Extract the [x, y] coordinate from the center of the cell holding the provided text.  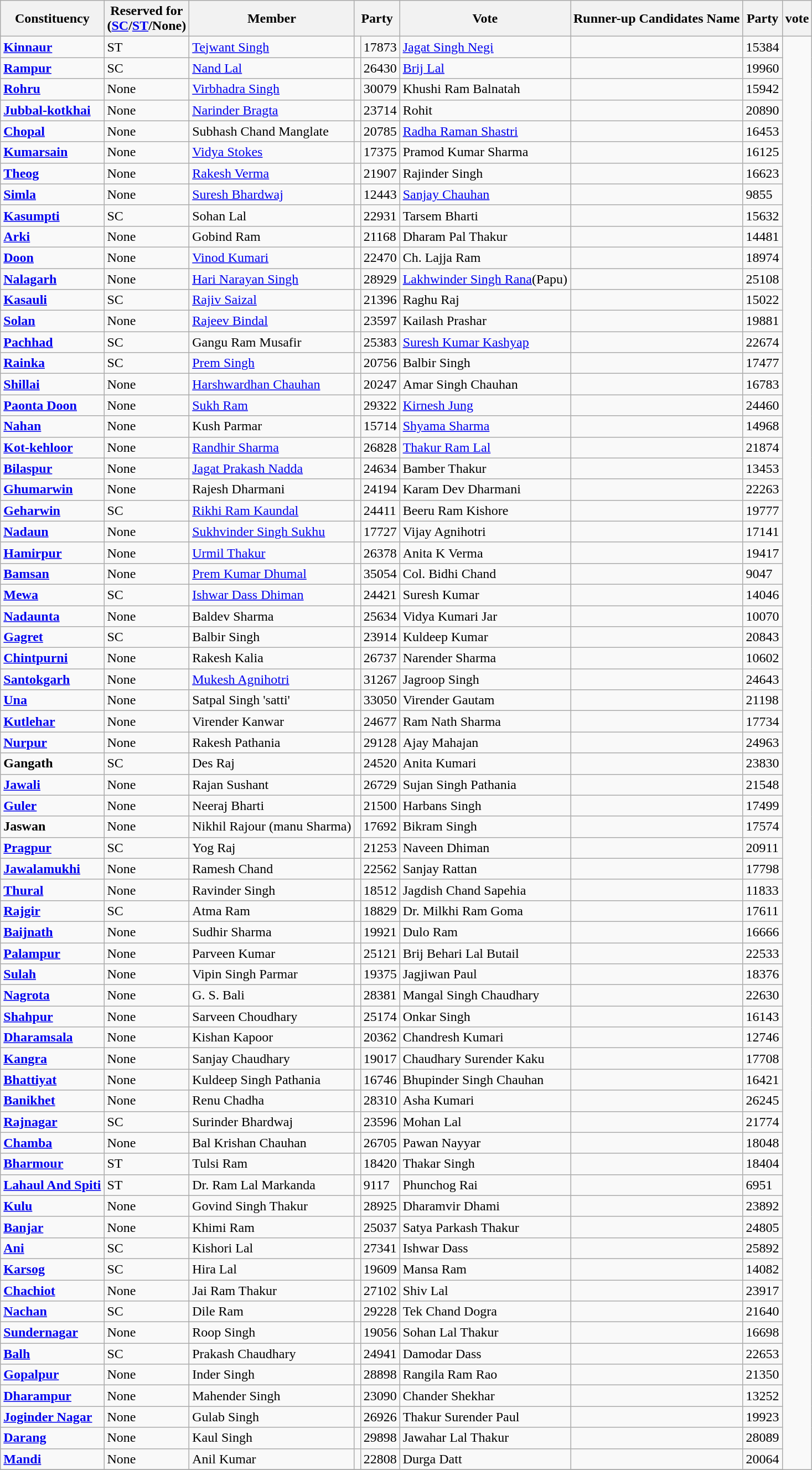
Jai Ram Thakur [272, 1291]
21774 [763, 1122]
17692 [380, 827]
Solan [52, 321]
Pramod Kumar Sharma [485, 152]
19921 [380, 932]
16125 [763, 152]
Nagrota [52, 996]
12443 [380, 194]
29128 [380, 742]
Sanjay Chaudhary [272, 1059]
Doon [52, 257]
Des Raj [272, 764]
Satpal Singh 'satti' [272, 700]
17708 [763, 1059]
Bikram Singh [485, 827]
Brij Behari Lal Butail [485, 953]
24520 [380, 764]
21907 [380, 173]
23892 [763, 1206]
Ghumarwin [52, 489]
Baijnath [52, 932]
Sulah [52, 974]
9117 [380, 1185]
Jawali [52, 785]
16421 [763, 1080]
6951 [763, 1185]
Nadaun [52, 532]
Mandi [52, 1459]
Nikhil Rajour (manu Sharma) [272, 827]
19923 [763, 1417]
16143 [763, 1017]
15942 [763, 89]
Gangu Ram Musafir [272, 342]
Tulsi Ram [272, 1164]
25892 [763, 1248]
Banjar [52, 1227]
Ani [52, 1248]
28089 [763, 1438]
Harshwardhan Chauhan [272, 384]
26245 [763, 1101]
14481 [763, 236]
Subhash Chand Manglate [272, 131]
28381 [380, 996]
29322 [380, 405]
11833 [763, 890]
23596 [380, 1122]
Ishwar Dass Dhiman [272, 595]
20890 [763, 110]
20785 [380, 131]
Theog [52, 173]
17375 [380, 152]
Gangath [52, 764]
22562 [380, 869]
Suresh Bhardwaj [272, 194]
Rohru [52, 89]
24411 [380, 510]
Suresh Kumar Kashyap [485, 342]
Anil Kumar [272, 1459]
Dharamvir Dhami [485, 1206]
Kuldeep Kumar [485, 637]
G. S. Bali [272, 996]
Hari Narayan Singh [272, 278]
18404 [763, 1164]
Chander Shekhar [485, 1396]
15714 [380, 426]
Una [52, 700]
18048 [763, 1143]
Anita Kumari [485, 764]
Shahpur [52, 1017]
29898 [380, 1438]
Rainka [52, 363]
Gobind Ram [272, 236]
Sarveen Choudhary [272, 1017]
22653 [763, 1354]
15384 [763, 47]
Chopal [52, 131]
23830 [763, 764]
22808 [380, 1459]
9047 [763, 574]
Chamba [52, 1143]
Reserved for(SC/ST/None) [147, 19]
12746 [763, 1038]
22674 [763, 342]
Vidya Stokes [272, 152]
Ajay Mahajan [485, 742]
Asha Kumari [485, 1101]
Hamirpur [52, 553]
Arki [52, 236]
13252 [763, 1396]
19056 [380, 1333]
Runner-up Candidates Name [656, 19]
Sohan Lal Thakur [485, 1333]
Onkar Singh [485, 1017]
21500 [380, 806]
Tarsem Bharti [485, 215]
24194 [380, 489]
16783 [763, 384]
Jagroop Singh [485, 679]
30079 [380, 89]
Harbans Singh [485, 806]
18420 [380, 1164]
Vidya Kumari Jar [485, 616]
Col. Bidhi Chand [485, 574]
Joginder Nagar [52, 1417]
14046 [763, 595]
20756 [380, 363]
Parveen Kumar [272, 953]
31267 [380, 679]
25174 [380, 1017]
Dharampur [52, 1396]
Bamber Thakur [485, 468]
10602 [763, 658]
15022 [763, 300]
Baldev Sharma [272, 616]
19960 [763, 68]
Pragpur [52, 848]
Jagat Singh Negi [485, 47]
26828 [380, 447]
19417 [763, 553]
18512 [380, 890]
Renu Chadha [272, 1101]
24963 [763, 742]
Kishan Kapoor [272, 1038]
20247 [380, 384]
Karam Dev Dharmani [485, 489]
Thakur Surender Paul [485, 1417]
28310 [380, 1101]
26729 [380, 785]
Nachan [52, 1312]
Tejwant Singh [272, 47]
Rajinder Singh [485, 173]
16623 [763, 173]
Kulu [52, 1206]
21350 [763, 1375]
Kumarsain [52, 152]
25037 [380, 1227]
Rajgir [52, 911]
Jawahar Lal Thakur [485, 1438]
Shiv Lal [485, 1291]
Bal Krishan Chauhan [272, 1143]
Rajiv Saizal [272, 300]
Kishori Lal [272, 1248]
Kush Parmar [272, 426]
Sudhir Sharma [272, 932]
29228 [380, 1312]
Ishwar Dass [485, 1248]
Prem Singh [272, 363]
Dile Ram [272, 1312]
20064 [763, 1459]
Rajan Sushant [272, 785]
Gagret [52, 637]
Rakesh Kalia [272, 658]
20362 [380, 1038]
Neeraj Bharti [272, 806]
27102 [380, 1291]
23917 [763, 1291]
Mewa [52, 595]
Sukh Ram [272, 405]
20843 [763, 637]
25383 [380, 342]
33050 [380, 700]
Kasumpti [52, 215]
Thakar Singh [485, 1164]
Banikhet [52, 1101]
18829 [380, 911]
Gulab Singh [272, 1417]
Rampur [52, 68]
Nalagarh [52, 278]
Phunchog Rai [485, 1185]
17574 [763, 827]
Constituency [52, 19]
Santokgarh [52, 679]
Nahan [52, 426]
Prakash Chaudhary [272, 1354]
Khimi Ram [272, 1227]
Rakesh Pathania [272, 742]
Khushi Ram Balnatah [485, 89]
Naveen Dhiman [485, 848]
Rajesh Dharmani [272, 489]
Nurpur [52, 742]
Jaswan [52, 827]
Anita K Verma [485, 553]
Lakhwinder Singh Rana(Papu) [485, 278]
Member [272, 19]
Palampur [52, 953]
Rajeev Bindal [272, 321]
Sanjay Chauhan [485, 194]
Sukhvinder Singh Sukhu [272, 532]
Roop Singh [272, 1333]
35054 [380, 574]
Brij Lal [485, 68]
15632 [763, 215]
Chandresh Kumari [485, 1038]
19609 [380, 1269]
Darang [52, 1438]
Amar Singh Chauhan [485, 384]
Kot-kehloor [52, 447]
Kirnesh Jung [485, 405]
Tek Chand Dogra [485, 1312]
Virender Gautam [485, 700]
Balh [52, 1354]
Dr. Milkhi Ram Goma [485, 911]
Bilaspur [52, 468]
24941 [380, 1354]
Shyama Sharma [485, 426]
17477 [763, 363]
Rakesh Verma [272, 173]
26430 [380, 68]
Gopalpur [52, 1375]
Chintpurni [52, 658]
Karsog [52, 1269]
9855 [763, 194]
Mukesh Agnihotri [272, 679]
Kuldeep Singh Pathania [272, 1080]
Vinod Kumari [272, 257]
Narinder Bragta [272, 110]
Thakur Ram Lal [485, 447]
22931 [380, 215]
Rangila Ram Rao [485, 1375]
23714 [380, 110]
Radha Raman Shastri [485, 131]
Bhattiyat [52, 1080]
Vote [485, 19]
22533 [763, 953]
Pachhad [52, 342]
16453 [763, 131]
Dharam Pal Thakur [485, 236]
Kailash Prashar [485, 321]
21874 [763, 447]
25108 [763, 278]
14968 [763, 426]
26705 [380, 1143]
Paonta Doon [52, 405]
18376 [763, 974]
Surinder Bhardwaj [272, 1122]
Thural [52, 890]
Durga Datt [485, 1459]
25121 [380, 953]
26378 [380, 553]
Bamsan [52, 574]
13453 [763, 468]
24421 [380, 595]
22263 [763, 489]
Urmil Thakur [272, 553]
Guler [52, 806]
23914 [380, 637]
Kaul Singh [272, 1438]
Sundernagar [52, 1333]
Ram Nath Sharma [485, 721]
21198 [763, 700]
Beeru Ram Kishore [485, 510]
20911 [763, 848]
19375 [380, 974]
Vijay Agnihotri [485, 532]
24805 [763, 1227]
17141 [763, 532]
16698 [763, 1333]
16746 [380, 1080]
10070 [763, 616]
Suresh Kumar [485, 595]
Sujan Singh Pathania [485, 785]
Hira Lal [272, 1269]
Sanjay Rattan [485, 869]
Jagjiwan Paul [485, 974]
Mahender Singh [272, 1396]
27341 [380, 1248]
22630 [763, 996]
Pawan Nayyar [485, 1143]
26737 [380, 658]
Jawalamukhi [52, 869]
Virbhadra Singh [272, 89]
Govind Singh Thakur [272, 1206]
Sohan Lal [272, 215]
Ravinder Singh [272, 890]
Yog Raj [272, 848]
Satya Parkash Thakur [485, 1227]
Mangal Singh Chaudhary [485, 996]
25634 [380, 616]
Inder Singh [272, 1375]
14082 [763, 1269]
18974 [763, 257]
17798 [763, 869]
Nadaunta [52, 616]
23090 [380, 1396]
Raghu Raj [485, 300]
Chachiot [52, 1291]
17873 [380, 47]
Dharamsala [52, 1038]
Bharmour [52, 1164]
Rajnagar [52, 1122]
24677 [380, 721]
Randhir Sharma [272, 447]
24643 [763, 679]
16666 [763, 932]
Damodar Dass [485, 1354]
28929 [380, 278]
19777 [763, 510]
21253 [380, 848]
Dulo Ram [485, 932]
Ch. Lajja Ram [485, 257]
Narender Sharma [485, 658]
Shillai [52, 384]
Ramesh Chand [272, 869]
21548 [763, 785]
Nand Lal [272, 68]
17727 [380, 532]
Prem Kumar Dhumal [272, 574]
26926 [380, 1417]
Bhupinder Singh Chauhan [485, 1080]
19881 [763, 321]
Mansa Ram [485, 1269]
Rohit [485, 110]
Dr. Ram Lal Markanda [272, 1185]
Mohan Lal [485, 1122]
28925 [380, 1206]
Kasauli [52, 300]
24634 [380, 468]
17611 [763, 911]
24460 [763, 405]
Rikhi Ram Kaundal [272, 510]
17499 [763, 806]
19017 [380, 1059]
Chaudhary Surender Kaku [485, 1059]
vote [797, 19]
Jagdish Chand Sapehia [485, 890]
Lahaul And Spiti [52, 1185]
Jubbal-kotkhai [52, 110]
21396 [380, 300]
Kangra [52, 1059]
22470 [380, 257]
Geharwin [52, 510]
Jagat Prakash Nadda [272, 468]
Vipin Singh Parmar [272, 974]
21168 [380, 236]
Virender Kanwar [272, 721]
Atma Ram [272, 911]
Kutlehar [52, 721]
Kinnaur [52, 47]
23597 [380, 321]
28898 [380, 1375]
17734 [763, 721]
21640 [763, 1312]
Simla [52, 194]
